Pinpoint the cell where the given text exists, returning its [X, Y] midpoint coordinate. 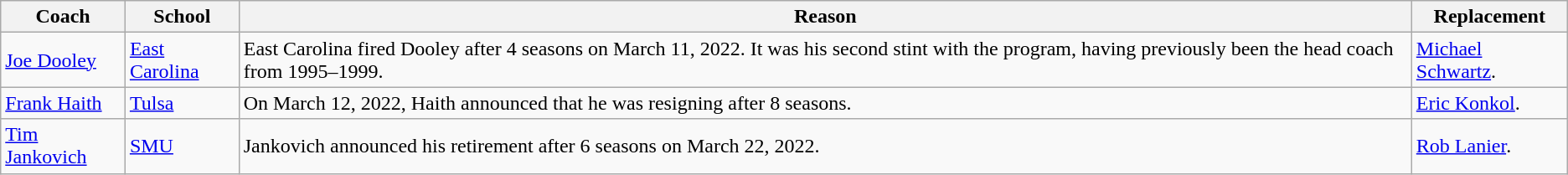
Tulsa [182, 103]
Reason [825, 17]
Rob Lanier. [1489, 146]
Joe Dooley [64, 60]
Eric Konkol. [1489, 103]
Coach [64, 17]
Frank Haith [64, 103]
Replacement [1489, 17]
School [182, 17]
On March 12, 2022, Haith announced that he was resigning after 8 seasons. [825, 103]
SMU [182, 146]
Tim Jankovich [64, 146]
Michael Schwartz. [1489, 60]
East Carolina [182, 60]
Jankovich announced his retirement after 6 seasons on March 22, 2022. [825, 146]
